Scan for the cell matching the given text and deliver its [x, y] coordinate at center. 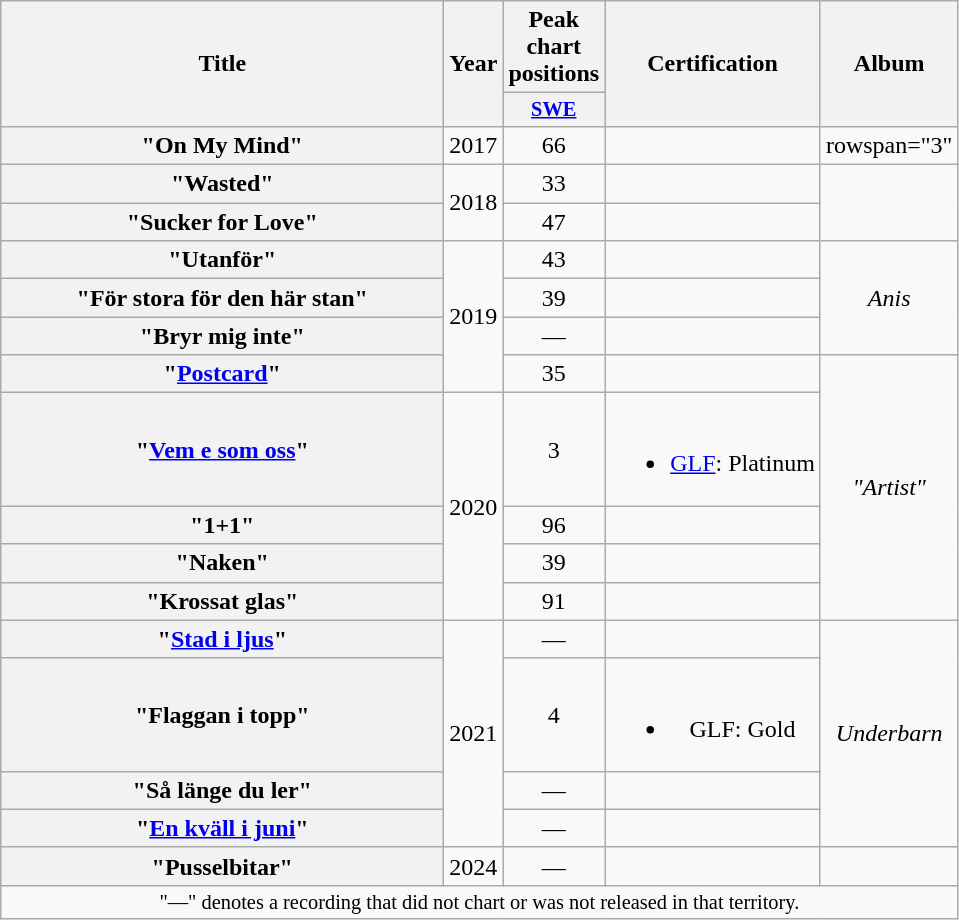
4 [554, 714]
"1+1" [222, 525]
"Pusselbitar" [222, 866]
Title [222, 64]
"Utanför" [222, 260]
33 [554, 184]
"Postcard" [222, 374]
Certification [713, 64]
"—" denotes a recording that did not chart or was not released in that territory. [480, 902]
"Vem e som oss" [222, 450]
2020 [474, 506]
3 [554, 450]
"Naken" [222, 563]
"Stad i ljus" [222, 639]
2017 [474, 145]
2019 [474, 317]
"Så länge du ler" [222, 790]
Year [474, 64]
2021 [474, 734]
"Flaggan i topp" [222, 714]
GLF: Platinum [713, 450]
96 [554, 525]
GLF: Gold [713, 714]
Underbarn [889, 734]
"Bryr mig inte" [222, 336]
2024 [474, 866]
66 [554, 145]
"Artist" [889, 488]
SWE [554, 110]
"En kväll i juni" [222, 828]
"Sucker for Love" [222, 222]
Album [889, 64]
43 [554, 260]
91 [554, 601]
Anis [889, 298]
"Krossat glas" [222, 601]
35 [554, 374]
"On My Mind" [222, 145]
47 [554, 222]
"Wasted" [222, 184]
rowspan="3" [889, 145]
2018 [474, 203]
"För stora för den här stan" [222, 298]
Peak chart positions [554, 47]
